Output the [X, Y] coordinate of the center of the cell containing the given text.  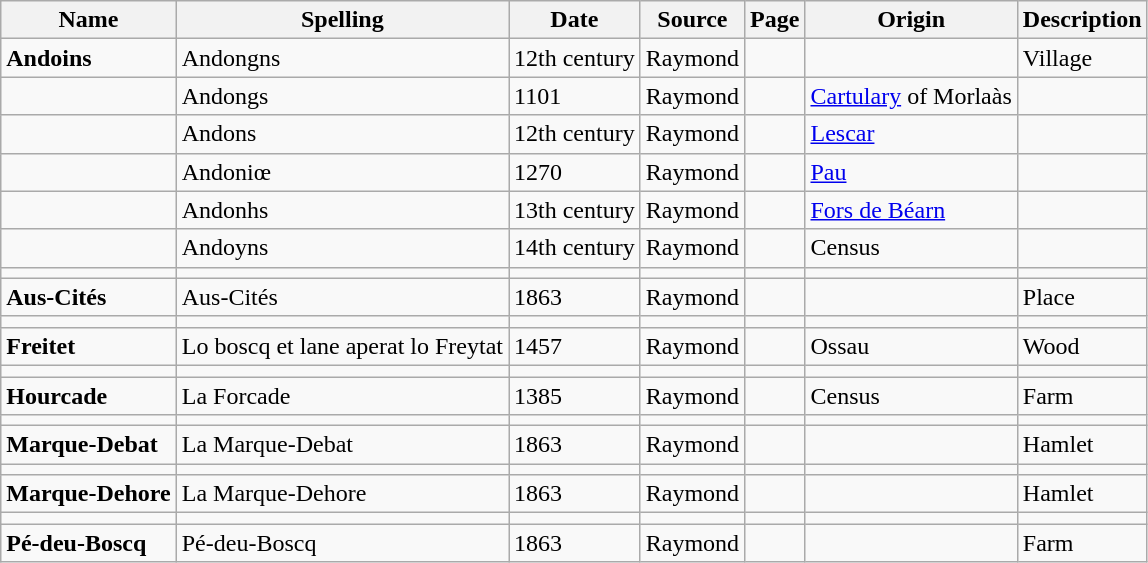
Source [692, 20]
Andons [342, 134]
Andonhs [342, 210]
La Marque-Dehore [342, 494]
Lescar [911, 134]
Andoyns [342, 248]
Village [1082, 58]
Freitet [88, 346]
Andongns [342, 58]
1457 [574, 346]
Description [1082, 20]
14th century [574, 248]
Spelling [342, 20]
La Marque-Debat [342, 445]
Cartulary of Morlaàs [911, 96]
Page [775, 20]
Pau [911, 172]
Wood [1082, 346]
Fors de Béarn [911, 210]
Lo boscq et lane aperat lo Freytat [342, 346]
Andongs [342, 96]
Ossau [911, 346]
Marque-Dehore [88, 494]
Origin [911, 20]
Hourcade [88, 395]
Date [574, 20]
1385 [574, 395]
Andoniœ [342, 172]
Marque-Debat [88, 445]
Place [1082, 297]
Andoins [88, 58]
1101 [574, 96]
13th century [574, 210]
1270 [574, 172]
La Forcade [342, 395]
Name [88, 20]
